From the cell containing the given text, extract its center point as [x, y] coordinate. 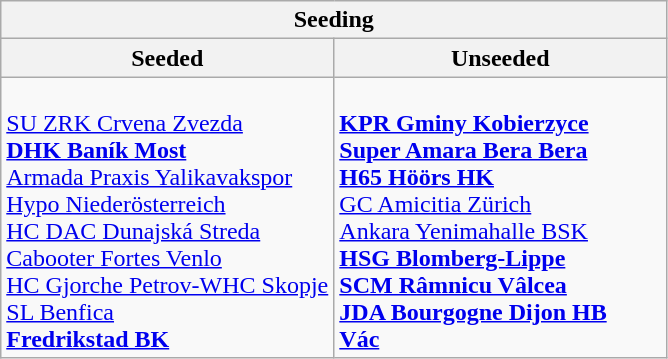
Seeding [334, 20]
Seeded [168, 58]
Unseeded [500, 58]
